Return [x, y] of the center of cell containing provided text 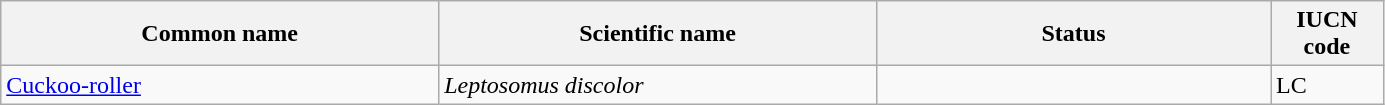
Status [1073, 34]
Cuckoo-roller [220, 85]
Scientific name [658, 34]
IUCN code [1328, 34]
Leptosomus discolor [658, 85]
LC [1328, 85]
Common name [220, 34]
